Search for the cell housing the specified text and yield its [X, Y] center coordinate. 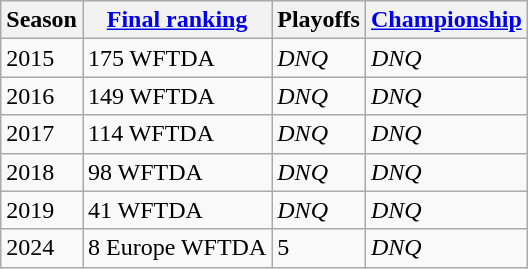
175 WFTDA [176, 58]
2016 [42, 96]
2024 [42, 248]
Final ranking [176, 20]
8 Europe WFTDA [176, 248]
114 WFTDA [176, 134]
Championship [446, 20]
2017 [42, 134]
2015 [42, 58]
2018 [42, 172]
Season [42, 20]
2019 [42, 210]
Playoffs [319, 20]
5 [319, 248]
41 WFTDA [176, 210]
149 WFTDA [176, 96]
98 WFTDA [176, 172]
